Pinpoint the cell where the given text exists, returning its (X, Y) midpoint coordinate. 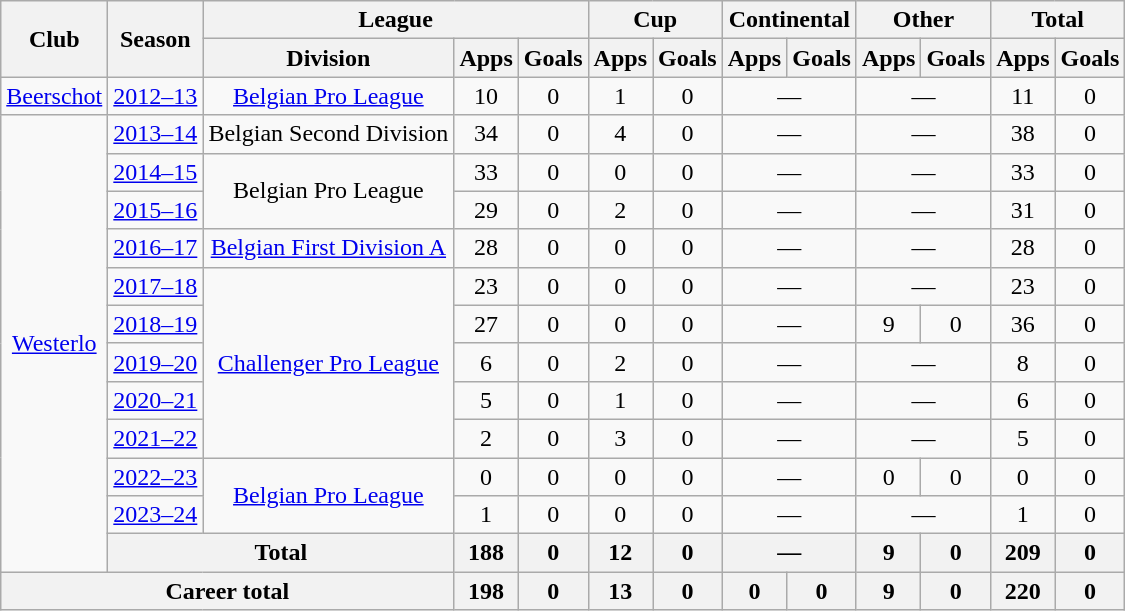
Belgian First Division A (328, 248)
4 (620, 134)
2013–14 (156, 134)
31 (1023, 210)
Season (156, 39)
29 (486, 210)
2016–17 (156, 248)
League (396, 20)
2019–20 (156, 362)
Westerlo (54, 344)
8 (1023, 362)
2018–19 (156, 324)
Challenger Pro League (328, 362)
13 (620, 591)
2022–23 (156, 477)
Continental (789, 20)
198 (486, 591)
2020–21 (156, 400)
2012–13 (156, 96)
Other (923, 20)
220 (1023, 591)
27 (486, 324)
10 (486, 96)
Career total (228, 591)
38 (1023, 134)
2014–15 (156, 172)
12 (620, 553)
Division (328, 58)
36 (1023, 324)
2023–24 (156, 515)
209 (1023, 553)
34 (486, 134)
188 (486, 553)
Club (54, 39)
Beerschot (54, 96)
Belgian Second Division (328, 134)
2017–18 (156, 286)
3 (620, 438)
2015–16 (156, 210)
Cup (655, 20)
2021–22 (156, 438)
11 (1023, 96)
